From the cell containing the given text, extract its center point as (X, Y) coordinate. 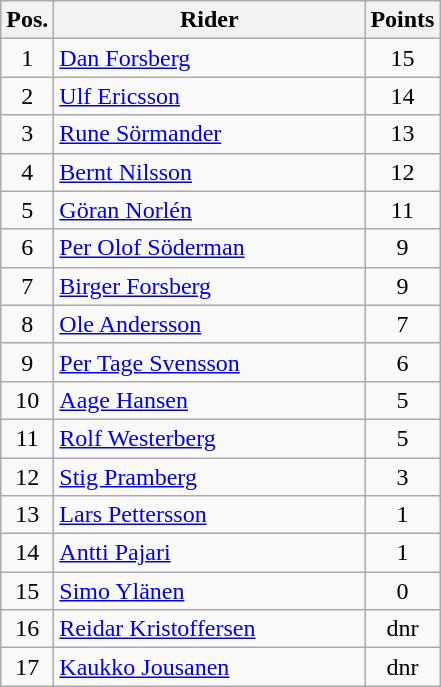
Birger Forsberg (210, 286)
Bernt Nilsson (210, 172)
Kaukko Jousanen (210, 667)
Pos. (28, 20)
Stig Pramberg (210, 477)
Points (402, 20)
Rider (210, 20)
Per Tage Svensson (210, 362)
Rolf Westerberg (210, 438)
4 (28, 172)
Simo Ylänen (210, 591)
2 (28, 96)
Göran Norlén (210, 210)
Dan Forsberg (210, 58)
Aage Hansen (210, 400)
17 (28, 667)
Reidar Kristoffersen (210, 629)
0 (402, 591)
Ulf Ericsson (210, 96)
Rune Sörmander (210, 134)
16 (28, 629)
Ole Andersson (210, 324)
10 (28, 400)
Antti Pajari (210, 553)
8 (28, 324)
Per Olof Söderman (210, 248)
Lars Pettersson (210, 515)
